Search for the cell housing the specified text and yield its (x, y) center coordinate. 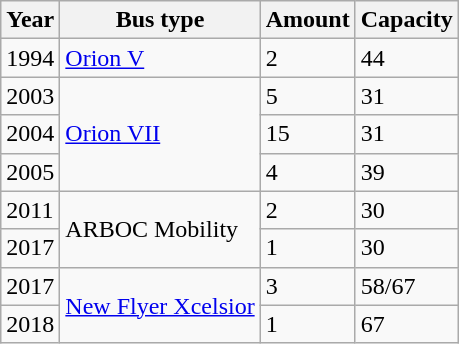
2005 (30, 172)
4 (308, 172)
44 (406, 58)
1994 (30, 58)
3 (308, 286)
ARBOC Mobility (160, 229)
Capacity (406, 20)
2011 (30, 210)
5 (308, 96)
2003 (30, 96)
Orion VII (160, 134)
Bus type (160, 20)
Amount (308, 20)
Year (30, 20)
New Flyer Xcelsior (160, 305)
Orion V (160, 58)
15 (308, 134)
2018 (30, 324)
2004 (30, 134)
67 (406, 324)
39 (406, 172)
58/67 (406, 286)
